For the text-containing cell, return its midpoint in (X, Y) coordinate format. 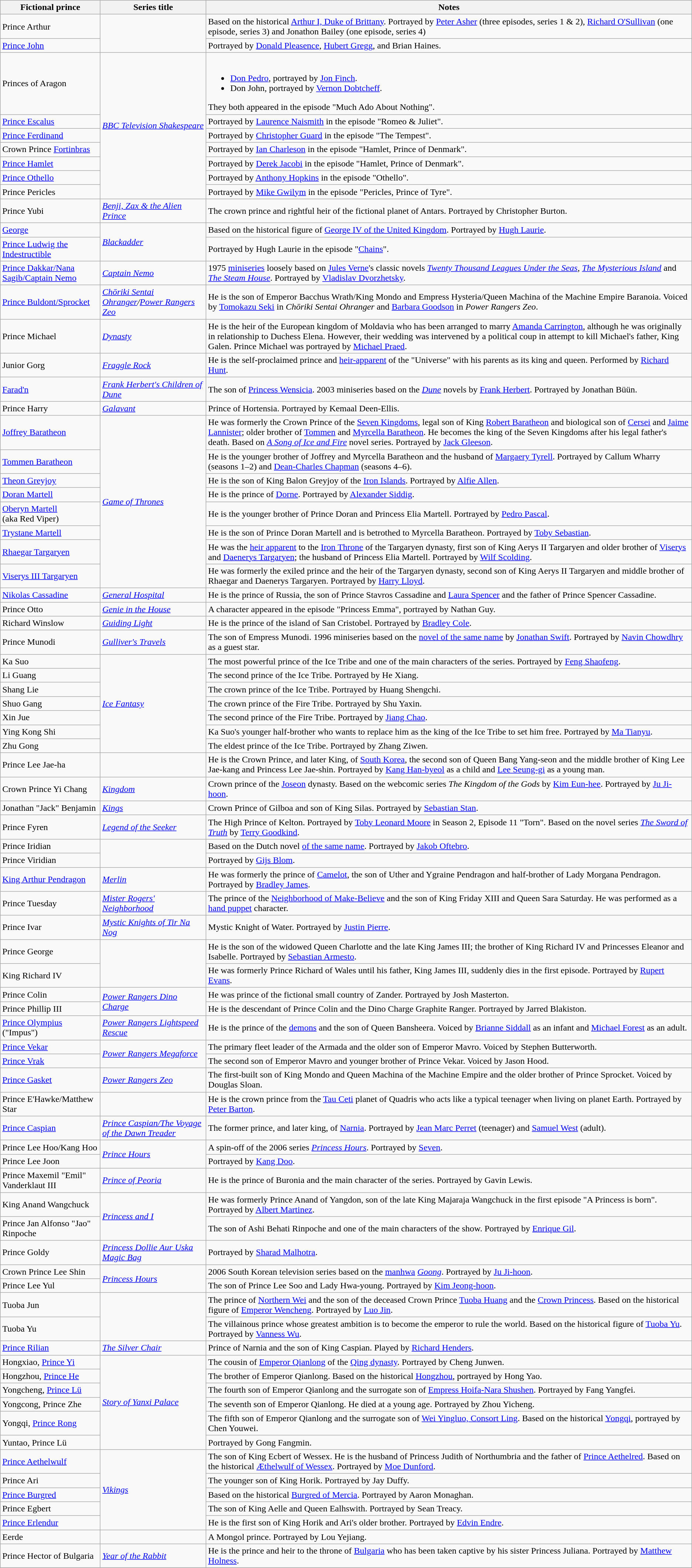
Prince Munodi (50, 642)
Genie in the House (153, 609)
Shang Lie (50, 689)
Prince Viridian (50, 860)
The first-built son of King Mondo and Queen Machina of the Machine Empire and the older brother of Prince Sprocket. Voiced by Douglas Sloan. (449, 1080)
Eerde (50, 1537)
Portrayed by Gong Fangmin. (449, 1442)
Prince Olympius ("Impus") (50, 1028)
Portrayed by Laurence Naismith in the episode "Romeo & Juliet". (449, 121)
The former prince, and later king, of Narnia. Portrayed by Jean Marc Perret (teenager) and Samuel West (adult). (449, 1128)
Prince Arthur (50, 27)
Trystane Martell (50, 533)
Story of Yanxi Palace (153, 1402)
The brother of Emperor Qianlong. Based on the historical Hongzhou, portrayed by Hong Yao. (449, 1376)
The eldest prince of the Ice Tribe. Portrayed by Zhang Ziwen. (449, 746)
He is the prince of Buronia and the main character of the series. Portrayed by Gavin Lewis. (449, 1180)
He was prince of the fictional small country of Zander. Portrayed by Josh Masterton. (449, 995)
He is the prince of the island of San Cristobel. Portrayed by Bradley Cole. (449, 623)
Prince Fyren (50, 827)
Prince Colin (50, 995)
Portrayed by Sharad Malhotra. (449, 1252)
Prince Iridian (50, 846)
Prince Dakkar/Nana Sagib/Captain Nemo (50, 273)
Prince Vrak (50, 1061)
The fourth son of Emperor Qianlong and the surrogate son of Empress Hoifa-Nara Shushen. Portrayed by Fang Yangfei. (449, 1390)
Prince Erlendur (50, 1523)
Yongcong, Prince Zhe (50, 1404)
Prince of Peoria (153, 1180)
The fifth son of Emperor Qianlong and the surrogate son of Wei Yingluo, Consort Ling. Based on the historical Yongqi, portrayed by Chen Youwei. (449, 1423)
The son of Ashi Behati Rinpoche and one of the main characters of the show. Portrayed by Enrique Gil. (449, 1229)
Prince Ivar (50, 928)
Jonathan "Jack" Benjamin (50, 808)
Prince George (50, 951)
Prince of Hortensia. Portrayed by Kemaal Deen-Ellis. (449, 408)
Portrayed by Donald Pleasence, Hubert Gregg, and Brian Haines. (449, 45)
Based on the Dutch novel of the same name. Portrayed by Jakob Oftebro. (449, 846)
Prince Lee Yul (50, 1286)
The seventh son of Emperor Qianlong. He died at a young age. Portrayed by Zhou Yicheng. (449, 1404)
Mister Rogers' Neighborhood (153, 903)
The younger son of King Horik. Portrayed by Jay Duffy. (449, 1480)
The son of Prince Lee Soo and Lady Hwa-young. Portrayed by Kim Jeong-hoon. (449, 1286)
Based on the historical Burgred of Mercia. Portrayed by Aaron Monaghan. (449, 1495)
Portrayed by Mike Gwilym in the episode "Pericles, Prince of Tyre". (449, 192)
Viserys III Targaryen (50, 576)
He is the prince and heir to the throne of Bulgaria who has been taken captive by his sister Princess Juliana. Portrayed by Matthew Holness. (449, 1556)
Oberyn Martell(aka Red Viper) (50, 513)
He is the prince of Dorne. Portrayed by Alexander Siddig. (449, 495)
Crown Prince Fortinbras (50, 149)
Portrayed by Ian Charleson in the episode "Hamlet, Prince of Denmark". (449, 149)
Power Rangers Zeo (153, 1080)
The second prince of the Ice Tribe. Portrayed by He Xiang. (449, 675)
Portrayed by Anthony Hopkins in the episode "Othello". (449, 178)
Prince Hector of Bulgaria (50, 1556)
Prince Maxemil "Emil" Vanderklaut III (50, 1180)
Prince Lee Joon (50, 1161)
Legend of the Seeker (153, 827)
Tuoba Jun (50, 1305)
Prince Tuesday (50, 903)
Vikings (153, 1489)
Prince Caspian (50, 1128)
Dynasty (153, 336)
The cousin of Emperor Qianlong of the Qing dynasty. Portrayed by Cheng Junwen. (449, 1362)
Prince Harry (50, 408)
The son of Princess Wensicia. 2003 miniseries based on the Dune novels by Frank Herbert. Portrayed by Jonathan Büün. (449, 389)
Gulliver's Travels (153, 642)
Ka Suo's younger half-brother who wants to replace him as the king of the Ice Tribe to set him free. Portrayed by Ma Tianyu. (449, 732)
Game of Thrones (153, 502)
Ice Fantasy (153, 704)
Benji, Zax & the Alien Prince (153, 211)
Princess and I (153, 1217)
Prince Lee Jae-ha (50, 765)
He is the prince of Russia, the son of Prince Stavros Cassadine and Laura Spencer and the father of Prince Spencer Cassadine. (449, 595)
Prince Escalus (50, 121)
Kingdom (153, 789)
King Arthur Pendragon (50, 879)
Power Rangers Lightspeed Rescue (153, 1028)
The crown prince of the Ice Tribe. Portrayed by Huang Shengchi. (449, 689)
Don Pedro, portrayed by Jon Finch.Don John, portrayed by Vernon Dobtcheff.They both appeared in the episode "Much Ado About Nothing". (449, 84)
Frank Herbert's Children of Dune (153, 389)
A spin-off of the 2006 series Princess Hours. Portrayed by Seven. (449, 1147)
Merlin (153, 879)
Mystic Knights of Tir Na Nog (153, 928)
Xin Jue (50, 718)
George (50, 230)
Prince Michael (50, 336)
Hongxiao, Prince Yi (50, 1362)
Guiding Light (153, 623)
Prince Otto (50, 609)
Tommen Baratheon (50, 462)
Zhu Gong (50, 746)
Portrayed by Christopher Guard in the episode "The Tempest". (449, 135)
He is the self-proclaimed prince and heir-apparent of the "Universe" with his parents as its king and queen. Performed by Richard Hunt. (449, 365)
Notes (449, 7)
Portrayed by Derek Jacobi in the episode "Hamlet, Prince of Denmark". (449, 163)
The primary fleet leader of the Armada and the older son of Emperor Mavro. Voiced by Stephen Butterworth. (449, 1047)
Yuntao, Prince Lü (50, 1442)
Li Guang (50, 675)
Princess Dollie Aur Uska Magic Bag (153, 1252)
Year of the Rabbit (153, 1556)
Fictional prince (50, 7)
Power Rangers Dino Charge (153, 1002)
General Hospital (153, 595)
He is the son of King Balon Greyjoy of the Iron Islands. Portrayed by Alfie Allen. (449, 480)
Shuo Gang (50, 704)
Portrayed by Kang Doo. (449, 1161)
Portrayed by Gijs Blom. (449, 860)
The Silver Chair (153, 1348)
The prince of the Neighborhood of Make-Believe and the son of King Friday XIII and Queen Sara Saturday. He was performed as a hand puppet character. (449, 903)
Prince E'Hawke/Matthew Star (50, 1104)
Prince John (50, 45)
A Mongol prince. Portrayed by Lou Yejiang. (449, 1537)
Prince Gasket (50, 1080)
Prince Burgred (50, 1495)
The second son of Emperor Mavro and younger brother of Prince Vekar. Voiced by Jason Hood. (449, 1061)
King Richard IV (50, 976)
Galavant (153, 408)
Prince Othello (50, 178)
Prince of Narnia and the son of King Caspian. Played by Richard Henders. (449, 1348)
Prince Yubi (50, 211)
Based on the historical figure of George IV of the United Kingdom. Portrayed by Hugh Laurie. (449, 230)
2006 South Korean television series based on the manhwa Goong. Portrayed by Ju Ji-hoon. (449, 1272)
Portrayed by Hugh Laurie in the episode "Chains". (449, 249)
Prince Buldont/Sprocket (50, 302)
BBC Television Shakespeare (153, 126)
Yongcheng, Prince Lü (50, 1390)
The second prince of the Fire Tribe. Portrayed by Jiang Chao. (449, 718)
Prince Ludwig the Indestructible (50, 249)
Rhaegar Targaryen (50, 552)
The most powerful prince of the Ice Tribe and one of the main characters of the series. Portrayed by Feng Shaofeng. (449, 661)
Nikolas Cassadine (50, 595)
The son of King Aelle and Queen Ealhswith. Portrayed by Sean Treacy. (449, 1509)
Prince Pericles (50, 192)
Kings (153, 808)
Power Rangers Megaforce (153, 1054)
He is the son of Prince Doran Martell and is betrothed to Myrcella Baratheon. Portrayed by Toby Sebastian. (449, 533)
King Anand Wangchuck (50, 1204)
Hongzhou, Prince He (50, 1376)
Richard Winslow (50, 623)
Junior Gorg (50, 365)
Doran Martell (50, 495)
Ying Kong Shi (50, 732)
The crown prince of the Fire Tribe. Portrayed by Shu Yaxin. (449, 704)
He is the descendant of Prince Colin and the Dino Charge Graphite Ranger. Portrayed by Jarred Blakiston. (449, 1009)
Blackadder (153, 242)
Chōriki Sentai Ohranger/Power Rangers Zeo (153, 302)
Crown Prince Yi Chang (50, 789)
Prince Jan Alfonso "Jao" Rinpoche (50, 1229)
Crown Prince of Gilboa and son of King Silas. Portrayed by Sebastian Stan. (449, 808)
Prince Caspian/The Voyage of the Dawn Treader (153, 1128)
Prince Goldy (50, 1252)
Prince Aethelwulf (50, 1461)
Prince Hours (153, 1154)
Joffrey Baratheon (50, 432)
A character appeared in the episode "Princess Emma", portrayed by Nathan Guy. (449, 609)
Yongqi, Prince Rong (50, 1423)
Princes of Aragon (50, 84)
Mystic Knight of Water. Portrayed by Justin Pierre. (449, 928)
Prince Phillip III (50, 1009)
Prince Vekar (50, 1047)
Tuoba Yu (50, 1329)
Prince Lee Hoo/Kang Hoo (50, 1147)
He was formerly Prince Richard of Wales until his father, King James III, suddenly dies in the first episode. Portrayed by Rupert Evans. (449, 976)
Crown Prince Lee Shin (50, 1272)
Prince Rilian (50, 1348)
The son of Empress Munodi. 1996 miniseries based on the novel of the same name by Jonathan Swift. Portrayed by Navin Chowdhry as a guest star. (449, 642)
Crown prince of the Joseon dynasty. Based on the webcomic series The Kingdom of the Gods by Kim Eun-hee. Portrayed by Ju Ji-hoon. (449, 789)
Theon Greyjoy (50, 480)
Series title (153, 7)
Ka Suo (50, 661)
Farad'n (50, 389)
He was formerly the prince of Camelot, the son of Uther and Ygraine Pendragon and half-brother of Lady Morgana Pendragon. Portrayed by Bradley James. (449, 879)
Prince Ari (50, 1480)
Prince Ferdinand (50, 135)
Prince Egbert (50, 1509)
He is the crown prince from the Tau Ceti planet of Quadris who acts like a typical teenager when living on planet Earth. Portrayed by Peter Barton. (449, 1104)
He is the prince of the demons and the son of Queen Bansheera. Voiced by Brianne Siddall as an infant and Michael Forest as an adult. (449, 1028)
Captain Nemo (153, 273)
He is the younger brother of Prince Doran and Princess Elia Martell. Portrayed by Pedro Pascal. (449, 513)
Princess Hours (153, 1279)
Prince Hamlet (50, 163)
The crown prince and rightful heir of the fictional planet of Antars. Portrayed by Christopher Burton. (449, 211)
Fraggle Rock (153, 365)
He is the first son of King Horik and Ari's older brother. Portrayed by Edvin Endre. (449, 1523)
